For the text-containing cell, return its midpoint in [X, Y] coordinate format. 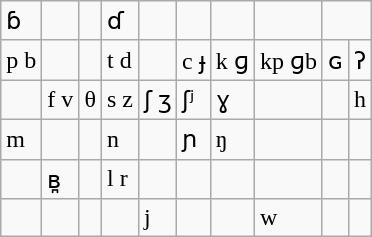
ɓ [22, 21]
n [120, 139]
k ɡ [232, 60]
ʙ̪ [60, 179]
θ [90, 100]
ʃ ʒ [157, 100]
j [157, 218]
p b [22, 60]
ɗ [120, 21]
ɢ [335, 60]
s z [120, 100]
ʃʲ [194, 100]
h [360, 100]
c ɟ [194, 60]
kp ɡb [288, 60]
w [288, 218]
l r [120, 179]
ɲ [194, 139]
ŋ [232, 139]
t d [120, 60]
f v [60, 100]
m [22, 139]
ɣ [232, 100]
ʔ [360, 60]
